Scan for the cell matching the given text and deliver its [x, y] coordinate at center. 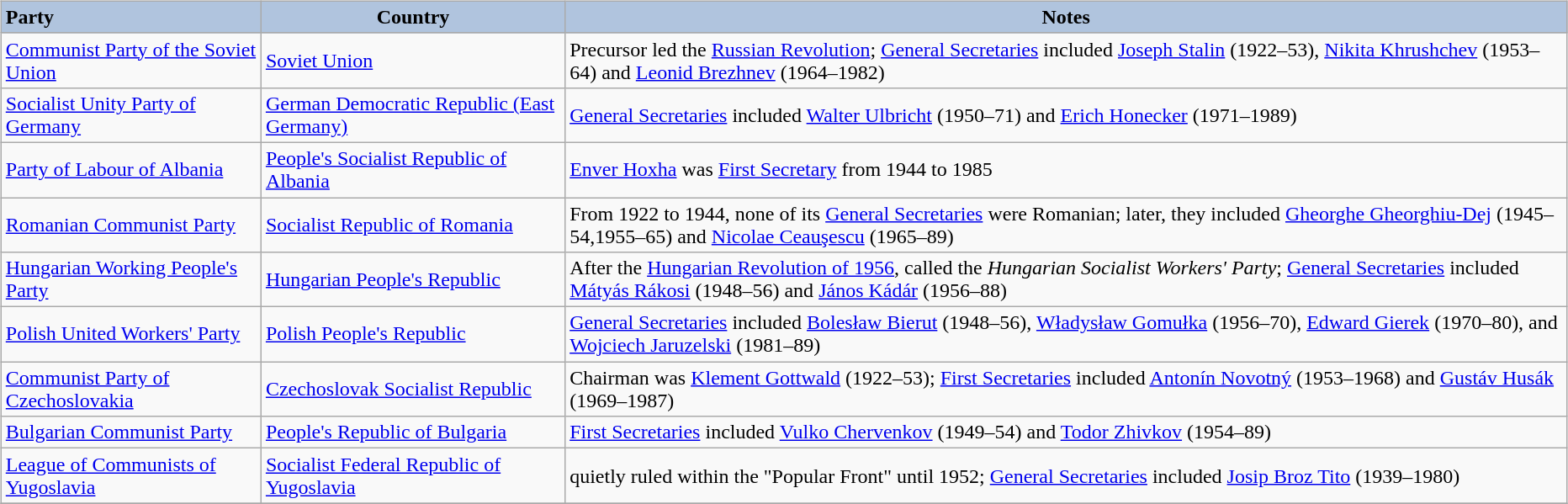
Romanian Communist Party [131, 224]
Communist Party of the Soviet Union [131, 61]
Notes [1067, 17]
Czechoslovak Socialist Republic [412, 389]
Soviet Union [412, 61]
General Secretaries included Bolesław Bierut (1948–56), Władysław Gomułka (1956–70), Edward Gierek (1970–80), and Wojciech Jaruzelski (1981–89) [1067, 335]
Country [412, 17]
Party of Labour of Albania [131, 170]
League of Communists of Yugoslavia [131, 476]
Socialist Unity Party of Germany [131, 114]
Hungarian Working People's Party [131, 279]
Party [131, 17]
quietly ruled within the "Popular Front" until 1952; General Secretaries included Josip Broz Tito (1939–1980) [1067, 476]
First Secretaries included Vulko Chervenkov (1949–54) and Todor Zhivkov (1954–89) [1067, 432]
Chairman was Klement Gottwald (1922–53); First Secretaries included Antonín Novotný (1953–1968) and Gustáv Husák (1969–1987) [1067, 389]
Hungarian People's Republic [412, 279]
Socialist Republic of Romania [412, 224]
Polish United Workers' Party [131, 335]
Polish People's Republic [412, 335]
German Democratic Republic (East Germany) [412, 114]
People's Republic of Bulgaria [412, 432]
People's Socialist Republic of Albania [412, 170]
Enver Hoxha was First Secretary from 1944 to 1985 [1067, 170]
Communist Party of Czechoslovakia [131, 389]
General Secretaries included Walter Ulbricht (1950–71) and Erich Honecker (1971–1989) [1067, 114]
Bulgarian Communist Party [131, 432]
Socialist Federal Republic of Yugoslavia [412, 476]
